Extract the [x, y] coordinate from the center of the cell holding the provided text.  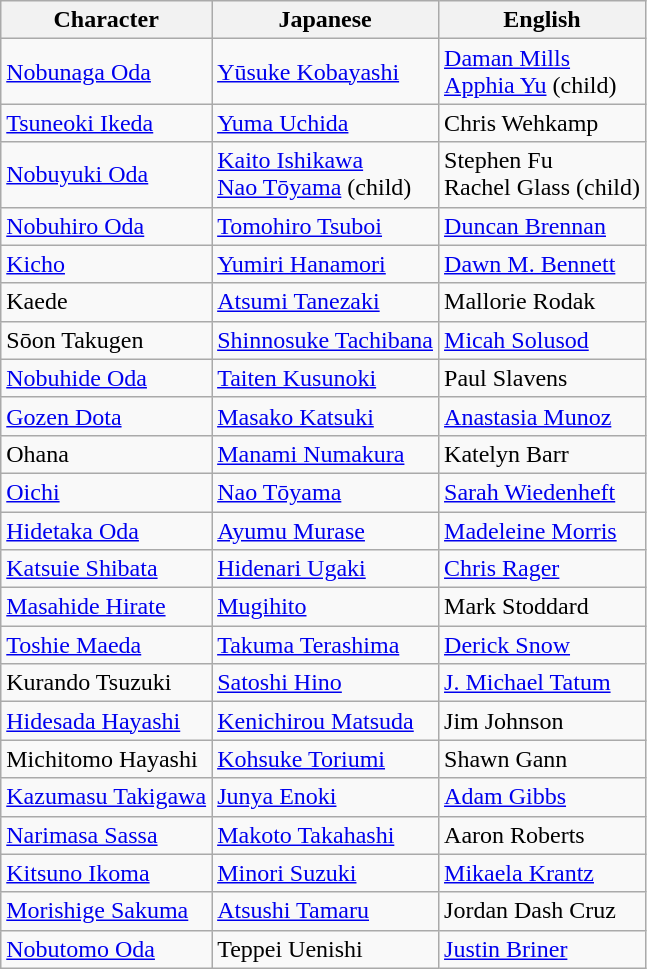
Katsuie Shibata [106, 569]
Sōon Takugen [106, 340]
Kaede [106, 302]
Satoshi Hino [326, 683]
Atsumi Tanezaki [326, 302]
Mikaela Krantz [542, 873]
Hidesada Hayashi [106, 721]
Nobuhide Oda [106, 378]
Kurando Tsuzuki [106, 683]
Justin Briner [542, 949]
English [542, 20]
Teppei Uenishi [326, 949]
Makoto Takahashi [326, 835]
Madeleine Morris [542, 531]
Kenichirou Matsuda [326, 721]
Katelyn Barr [542, 454]
Junya Enoki [326, 797]
Yūsuke Kobayashi [326, 72]
Nobutomo Oda [106, 949]
Toshie Maeda [106, 645]
Chris Rager [542, 569]
Manami Numakura [326, 454]
Kohsuke Toriumi [326, 759]
J. Michael Tatum [542, 683]
Nobunaga Oda [106, 72]
Jim Johnson [542, 721]
Tsuneoki Ikeda [106, 123]
Derick Snow [542, 645]
Chris Wehkamp [542, 123]
Yumiri Hanamori [326, 264]
Masako Katsuki [326, 416]
Nao Tōyama [326, 492]
Hidenari Ugaki [326, 569]
Atsushi Tamaru [326, 911]
Micah Solusod [542, 340]
Character [106, 20]
Oichi [106, 492]
Kaito IshikawaNao Tōyama (child) [326, 174]
Yuma Uchida [326, 123]
Ohana [106, 454]
Stephen FuRachel Glass (child) [542, 174]
Takuma Terashima [326, 645]
Shinnosuke Tachibana [326, 340]
Duncan Brennan [542, 226]
Mallorie Rodak [542, 302]
Gozen Dota [106, 416]
Jordan Dash Cruz [542, 911]
Daman MillsApphia Yu (child) [542, 72]
Morishige Sakuma [106, 911]
Sarah Wiedenheft [542, 492]
Minori Suzuki [326, 873]
Mugihito [326, 607]
Paul Slavens [542, 378]
Anastasia Munoz [542, 416]
Masahide Hirate [106, 607]
Tomohiro Tsuboi [326, 226]
Mark Stoddard [542, 607]
Michitomo Hayashi [106, 759]
Narimasa Sassa [106, 835]
Ayumu Murase [326, 531]
Dawn M. Bennett [542, 264]
Adam Gibbs [542, 797]
Kazumasu Takigawa [106, 797]
Taiten Kusunoki [326, 378]
Hidetaka Oda [106, 531]
Aaron Roberts [542, 835]
Nobuyuki Oda [106, 174]
Japanese [326, 20]
Kicho [106, 264]
Nobuhiro Oda [106, 226]
Kitsuno Ikoma [106, 873]
Shawn Gann [542, 759]
